Locate the cell with the specified text and output its [X, Y] center coordinate. 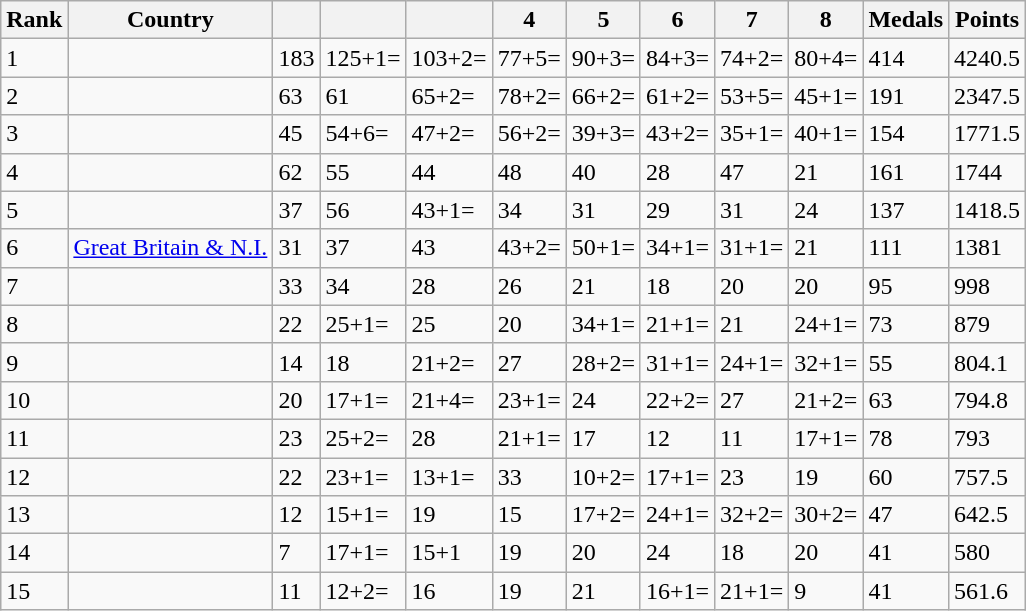
45 [296, 134]
78+2= [529, 96]
39+3= [603, 134]
125+1= [363, 58]
32+2= [752, 515]
78 [906, 438]
13 [34, 515]
21+4= [449, 400]
28+2= [603, 362]
45+1= [826, 96]
32+1= [826, 362]
22+2= [677, 400]
26 [529, 286]
757.5 [988, 477]
16 [449, 591]
65+2= [449, 96]
580 [988, 553]
40 [603, 172]
998 [988, 286]
56 [363, 210]
161 [906, 172]
Great Britain & N.I. [170, 248]
183 [296, 58]
Rank [34, 20]
15+1 [449, 553]
1418.5 [988, 210]
74+2= [752, 58]
2 [34, 96]
66+2= [603, 96]
103+2= [449, 58]
40+1= [826, 134]
1771.5 [988, 134]
17+2= [603, 515]
Medals [906, 20]
90+3= [603, 58]
191 [906, 96]
61+2= [677, 96]
80+4= [826, 58]
Points [988, 20]
642.5 [988, 515]
Country [170, 20]
10+2= [603, 477]
77+5= [529, 58]
95 [906, 286]
414 [906, 58]
61 [363, 96]
793 [988, 438]
25+2= [363, 438]
137 [906, 210]
50+1= [603, 248]
15+1= [363, 515]
561.6 [988, 591]
53+5= [752, 96]
111 [906, 248]
1 [34, 58]
1744 [988, 172]
10 [34, 400]
47+2= [449, 134]
48 [529, 172]
879 [988, 324]
3 [34, 134]
73 [906, 324]
4240.5 [988, 58]
25+1= [363, 324]
35+1= [752, 134]
29 [677, 210]
54+6= [363, 134]
43+1= [449, 210]
43 [449, 248]
13+1= [449, 477]
1381 [988, 248]
12+2= [363, 591]
44 [449, 172]
25 [449, 324]
62 [296, 172]
154 [906, 134]
804.1 [988, 362]
84+3= [677, 58]
30+2= [826, 515]
56+2= [529, 134]
2347.5 [988, 96]
794.8 [988, 400]
60 [906, 477]
16+1= [677, 591]
17 [603, 438]
